Return the (x, y) coordinate for the center point of the cell that contains the specified text.  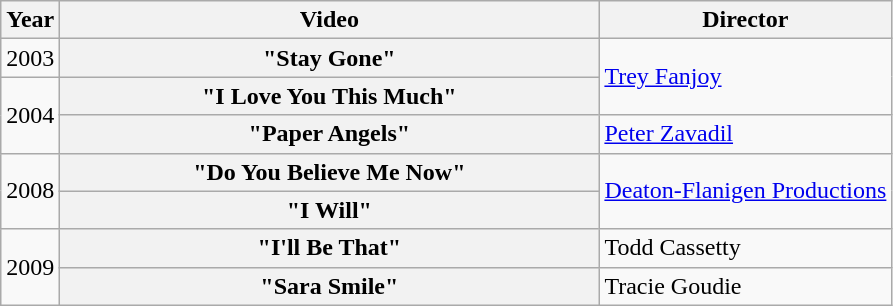
"Stay Gone" (330, 58)
2004 (30, 115)
Trey Fanjoy (746, 77)
"Do You Believe Me Now" (330, 172)
2009 (30, 267)
"I Love You This Much" (330, 96)
2008 (30, 191)
"I Will" (330, 210)
Todd Cassetty (746, 248)
"Paper Angels" (330, 134)
Tracie Goudie (746, 286)
2003 (30, 58)
Director (746, 20)
Year (30, 20)
"I'll Be That" (330, 248)
Peter Zavadil (746, 134)
Deaton-Flanigen Productions (746, 191)
"Sara Smile" (330, 286)
Video (330, 20)
